Provide the (X, Y) coordinate of the cell's center where the given text is located.  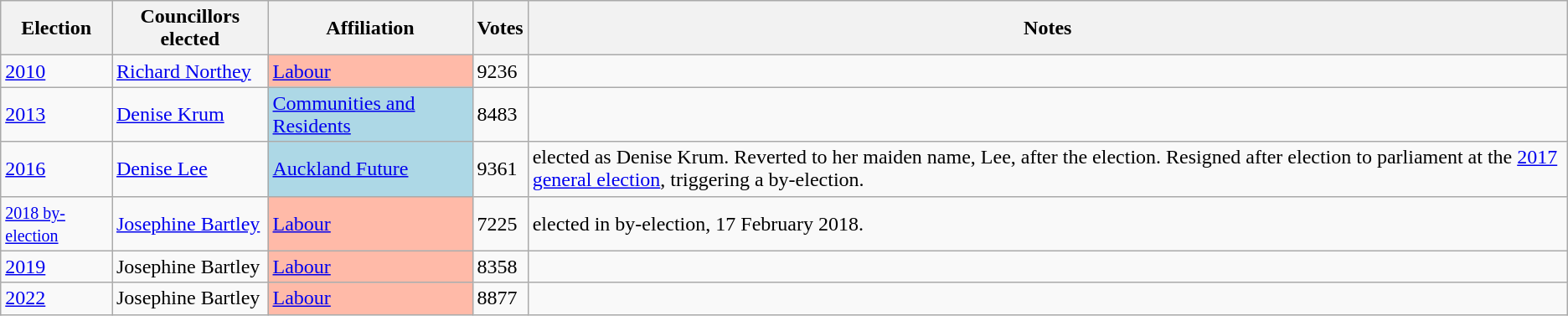
2016 (57, 169)
7225 (500, 223)
Notes (1047, 28)
2013 (57, 114)
2010 (57, 71)
8483 (500, 114)
Votes (500, 28)
Denise Lee (190, 169)
9361 (500, 169)
8877 (500, 298)
Communities and Residents (370, 114)
2022 (57, 298)
Denise Krum (190, 114)
Affiliation (370, 28)
elected in by-election, 17 February 2018. (1047, 223)
Councillors elected (190, 28)
2018 by-election (57, 223)
9236 (500, 71)
Auckland Future (370, 169)
Election (57, 28)
Richard Northey (190, 71)
2019 (57, 267)
8358 (500, 267)
